Find where the given text appears and provide that cell's center as [X, Y] coordinate. 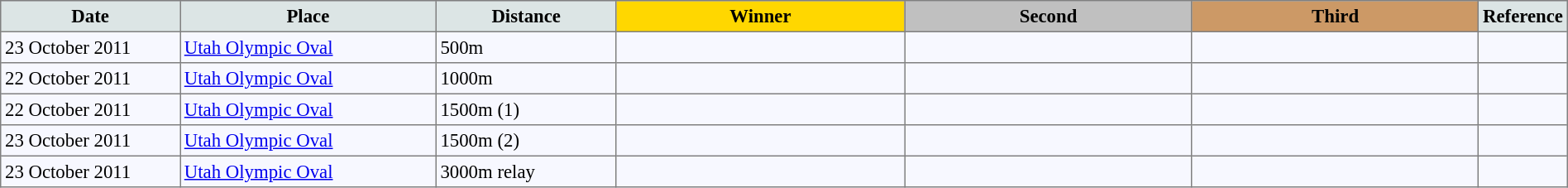
Reference [1523, 17]
1000m [526, 79]
1500m (1) [526, 109]
Second [1049, 17]
Place [308, 17]
Winner [760, 17]
Third [1335, 17]
3000m relay [526, 171]
Date [91, 17]
Distance [526, 17]
1500m (2) [526, 141]
500m [526, 47]
